Detect which cell encompasses the target text, then output its (X, Y) center coordinate. 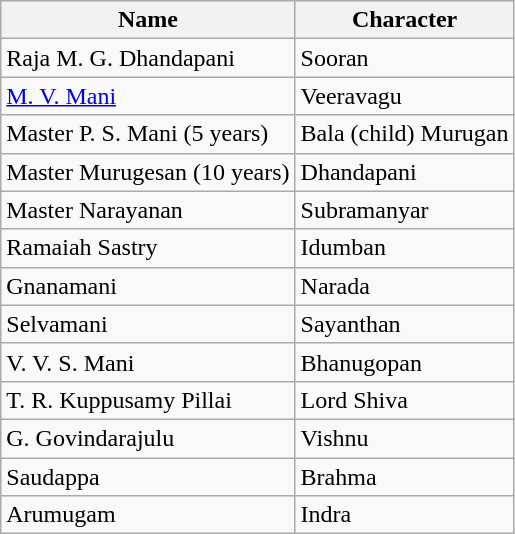
G. Govindarajulu (148, 438)
Lord Shiva (404, 400)
Idumban (404, 248)
V. V. S. Mani (148, 362)
Ramaiah Sastry (148, 248)
Master P. S. Mani (5 years) (148, 134)
Saudappa (148, 477)
Sooran (404, 58)
Dhandapani (404, 172)
Name (148, 20)
Selvamani (148, 324)
Narada (404, 286)
Character (404, 20)
Veeravagu (404, 96)
Master Murugesan (10 years) (148, 172)
Subramanyar (404, 210)
Arumugam (148, 515)
T. R. Kuppusamy Pillai (148, 400)
Bala (child) Murugan (404, 134)
Master Narayanan (148, 210)
Vishnu (404, 438)
Gnanamani (148, 286)
Bhanugopan (404, 362)
Raja M. G. Dhandapani (148, 58)
Indra (404, 515)
M. V. Mani (148, 96)
Brahma (404, 477)
Sayanthan (404, 324)
